Search for the cell housing the specified text and yield its [X, Y] center coordinate. 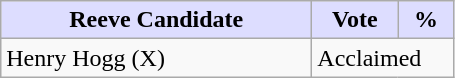
Acclaimed [383, 58]
Henry Hogg (X) [156, 58]
Vote [355, 20]
Reeve Candidate [156, 20]
% [426, 20]
